Pinpoint the cell where the given text exists, returning its (x, y) midpoint coordinate. 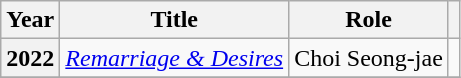
Role (369, 20)
Remarriage & Desires (174, 58)
Year (30, 20)
2022 (30, 58)
Choi Seong-jae (369, 58)
Title (174, 20)
